Determine the (x, y) coordinate at the center of the cell enclosing the given text.  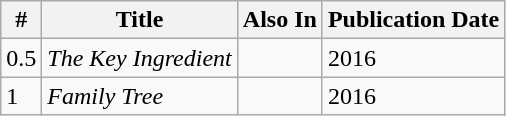
Family Tree (140, 96)
1 (22, 96)
# (22, 20)
Also In (280, 20)
Title (140, 20)
0.5 (22, 58)
The Key Ingredient (140, 58)
Publication Date (413, 20)
